Find where the given text appears and provide that cell's center as [X, Y] coordinate. 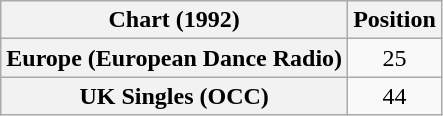
Chart (1992) [174, 20]
Position [395, 20]
Europe (European Dance Radio) [174, 58]
44 [395, 96]
25 [395, 58]
UK Singles (OCC) [174, 96]
